Scan for the cell matching the given text and deliver its [X, Y] coordinate at center. 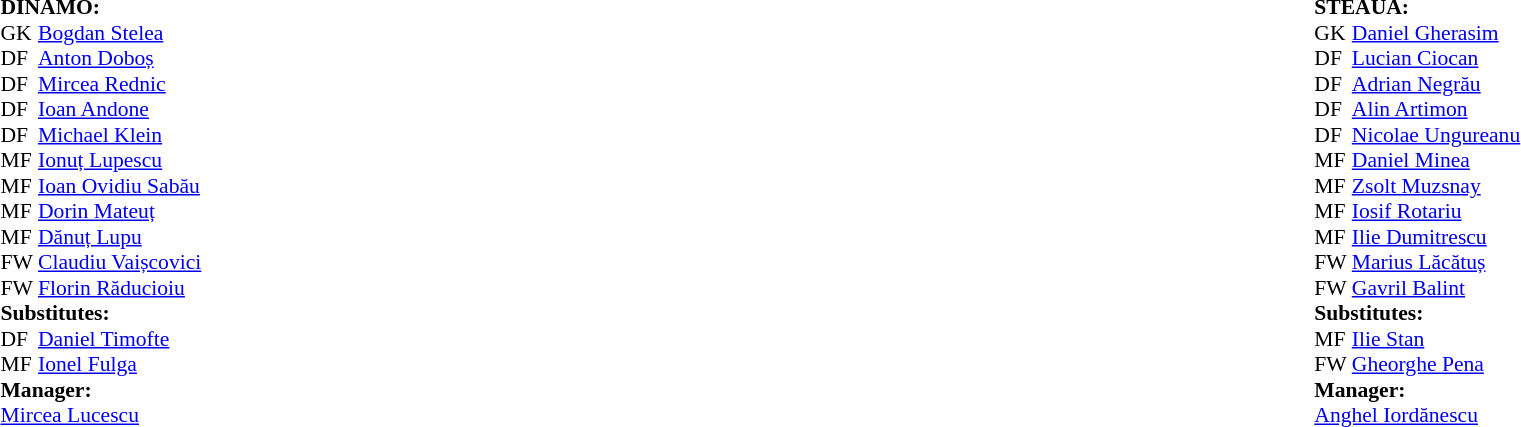
Zsolt Muzsnay [1436, 186]
Ioan Ovidiu Sabău [120, 186]
Claudiu Vaișcovici [120, 263]
Ionuț Lupescu [120, 161]
Anton Doboș [120, 59]
Bogdan Stelea [120, 33]
Michael Klein [120, 135]
Ioan Andone [120, 109]
Nicolae Ungureanu [1436, 135]
Marius Lăcătuș [1436, 263]
Florin Răducioiu [120, 288]
Adrian Negrău [1436, 84]
Alin Artimon [1436, 109]
Ionel Fulga [120, 365]
Dorin Mateuț [120, 211]
Gavril Balint [1436, 288]
Gheorghe Pena [1436, 365]
Dănuț Lupu [120, 237]
Ilie Dumitrescu [1436, 237]
Daniel Timofte [120, 339]
Iosif Rotariu [1436, 211]
Daniel Gherasim [1436, 33]
Mircea Rednic [120, 84]
Ilie Stan [1436, 339]
Lucian Ciocan [1436, 59]
Daniel Minea [1436, 161]
